Pinpoint the cell where the given text exists, returning its (X, Y) midpoint coordinate. 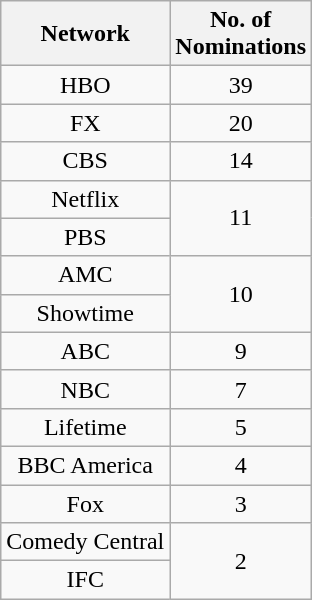
14 (241, 161)
AMC (86, 275)
39 (241, 85)
PBS (86, 237)
BBC America (86, 465)
CBS (86, 161)
Lifetime (86, 427)
4 (241, 465)
Comedy Central (86, 542)
Fox (86, 503)
IFC (86, 580)
3 (241, 503)
NBC (86, 389)
Showtime (86, 313)
9 (241, 351)
Network (86, 34)
HBO (86, 85)
ABC (86, 351)
10 (241, 294)
FX (86, 123)
7 (241, 389)
No. ofNominations (241, 34)
20 (241, 123)
11 (241, 218)
2 (241, 561)
Netflix (86, 199)
5 (241, 427)
